Scan for the cell matching the given text and deliver its (x, y) coordinate at center. 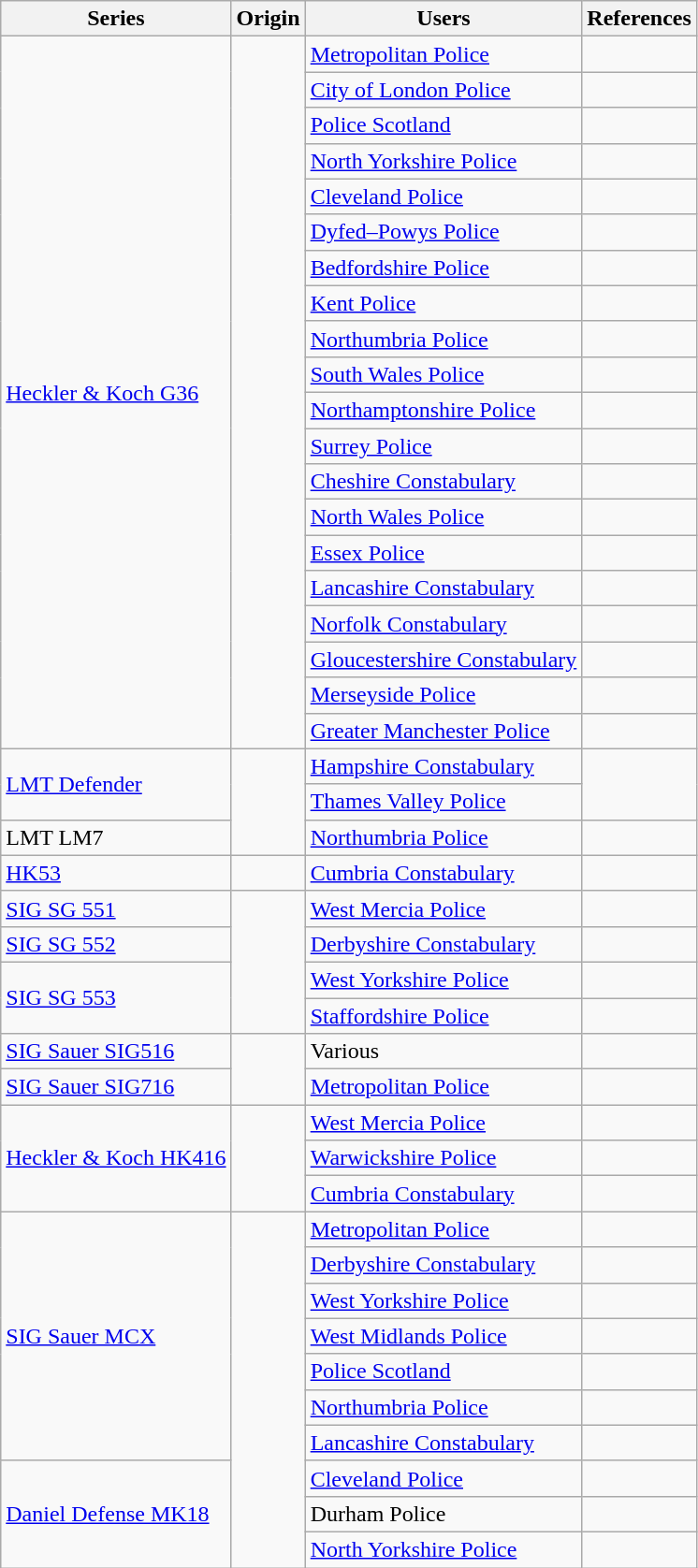
Hampshire Constabulary (444, 766)
Durham Police (444, 1514)
Essex Police (444, 553)
SIG Sauer MCX (116, 1336)
SIG SG 551 (116, 908)
South Wales Police (444, 374)
West Midlands Police (444, 1336)
SIG Sauer SIG716 (116, 1087)
Dyfed–Powys Police (444, 232)
Bedfordshire Police (444, 268)
Users (444, 19)
Surrey Police (444, 446)
SIG Sauer SIG516 (116, 1052)
References (640, 19)
Gloucestershire Constabulary (444, 660)
Heckler & Koch G36 (116, 393)
Staffordshire Police (444, 1015)
Greater Manchester Police (444, 731)
Warwickshire Police (444, 1158)
Origin (268, 19)
SIG SG 552 (116, 944)
Kent Police (444, 303)
Various (444, 1052)
Thames Valley Police (444, 802)
Cheshire Constabulary (444, 482)
Northamptonshire Police (444, 410)
North Wales Police (444, 517)
HK53 (116, 873)
Merseyside Police (444, 695)
City of London Police (444, 90)
Daniel Defense MK18 (116, 1514)
SIG SG 553 (116, 997)
Heckler & Koch HK416 (116, 1158)
Series (116, 19)
LMT LM7 (116, 837)
Norfolk Constabulary (444, 624)
LMT Defender (116, 784)
